Output the [X, Y] coordinate of the center of the cell containing the given text.  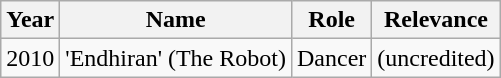
Name [176, 20]
Relevance [436, 20]
Dancer [331, 58]
Role [331, 20]
'Endhiran' (The Robot) [176, 58]
Year [30, 20]
2010 [30, 58]
(uncredited) [436, 58]
